Detect which cell encompasses the target text, then output its [X, Y] center coordinate. 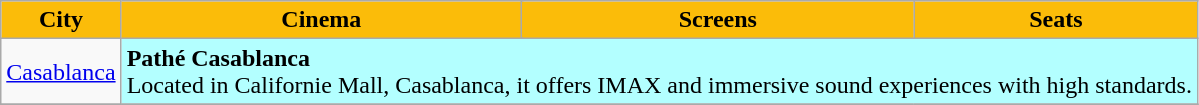
City [61, 20]
Screens [718, 20]
Seats [1056, 20]
Cinema [321, 20]
Pathé CasablancaLocated in Californie Mall, Casablanca, it offers IMAX and immersive sound experiences with high standards. [659, 72]
Casablanca [61, 72]
